Provide the (x, y) coordinate of the cell's center where the given text is located.  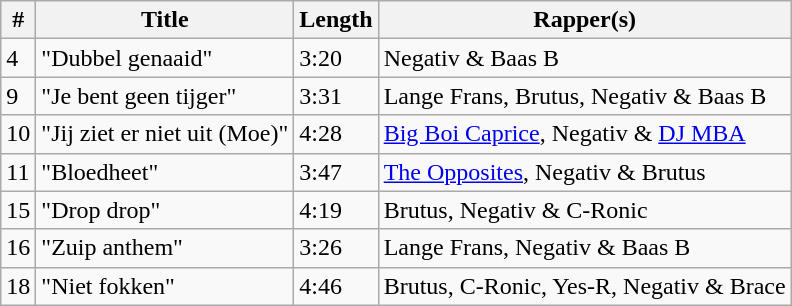
"Zuip anthem" (165, 248)
4:28 (336, 134)
Big Boi Caprice, Negativ & DJ MBA (584, 134)
Length (336, 20)
Rapper(s) (584, 20)
"Je bent geen tijger" (165, 96)
"Jij ziet er niet uit (Moe)" (165, 134)
The Opposites, Negativ & Brutus (584, 172)
9 (18, 96)
11 (18, 172)
"Drop drop" (165, 210)
Brutus, Negativ & C-Ronic (584, 210)
16 (18, 248)
10 (18, 134)
Lange Frans, Brutus, Negativ & Baas B (584, 96)
3:31 (336, 96)
4:19 (336, 210)
4:46 (336, 286)
3:26 (336, 248)
15 (18, 210)
4 (18, 58)
3:47 (336, 172)
# (18, 20)
"Dubbel genaaid" (165, 58)
3:20 (336, 58)
"Niet fokken" (165, 286)
18 (18, 286)
"Bloedheet" (165, 172)
Title (165, 20)
Lange Frans, Negativ & Baas B (584, 248)
Brutus, C-Ronic, Yes-R, Negativ & Brace (584, 286)
Negativ & Baas B (584, 58)
